Scan for the cell matching the given text and deliver its (X, Y) coordinate at center. 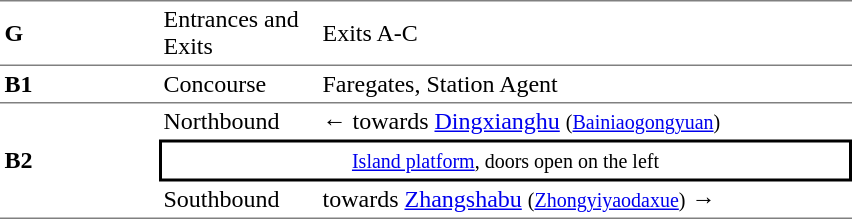
Exits A-C (585, 33)
Faregates, Station Agent (585, 85)
Entrances and Exits (238, 33)
B1 (80, 85)
Northbound (238, 122)
← towards Dingxianghu (Bainiaogongyuan) (585, 122)
G (80, 33)
Island platform, doors open on the left (506, 161)
Concourse (238, 85)
